Detect which cell encompasses the target text, then output its (X, Y) center coordinate. 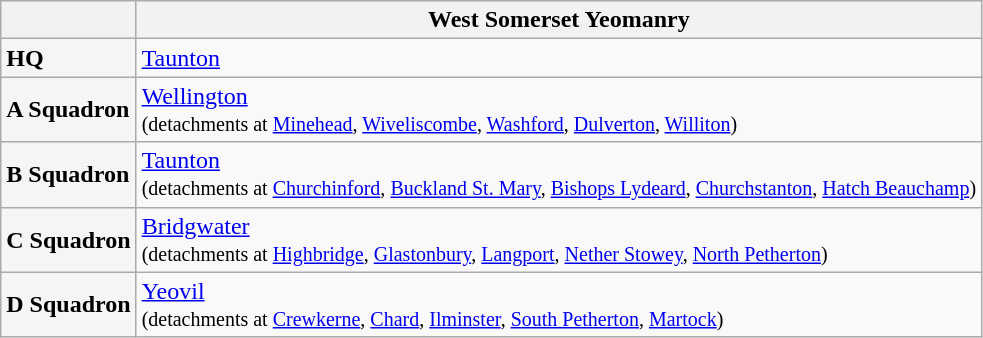
Yeovil (detachments at Crewkerne, Chard, Ilminster, South Petherton, Martock) (559, 304)
Taunton (559, 58)
D Squadron (68, 304)
HQ (68, 58)
C Squadron (68, 240)
B Squadron (68, 174)
Taunton (detachments at Churchinford, Buckland St. Mary, Bishops Lydeard, Churchstanton, Hatch Beauchamp) (559, 174)
West Somerset Yeomanry (559, 20)
Bridgwater (detachments at Highbridge, Glastonbury, Langport, Nether Stowey, North Petherton) (559, 240)
A Squadron (68, 110)
Wellington (detachments at Minehead, Wiveliscombe, Washford, Dulverton, Williton) (559, 110)
